Pinpoint the cell where the given text exists, returning its [X, Y] midpoint coordinate. 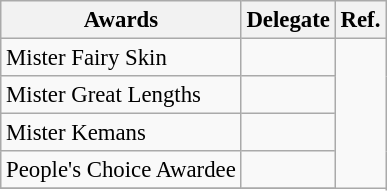
Delegate [288, 20]
Mister Great Lengths [121, 95]
People's Choice Awardee [121, 170]
Awards [121, 20]
Mister Kemans [121, 133]
Mister Fairy Skin [121, 58]
Ref. [360, 20]
